Extract the [x, y] coordinate from the center of the cell holding the provided text.  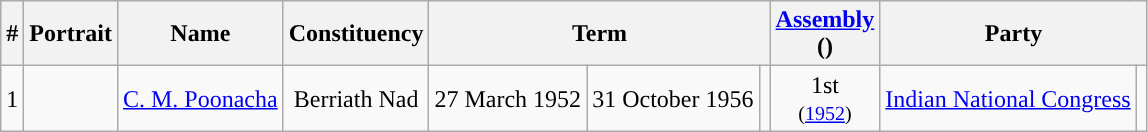
Constituency [356, 34]
Indian National Congress [1008, 98]
Portrait [71, 34]
C. M. Poonacha [200, 98]
31 October 1956 [673, 98]
Assembly() [825, 34]
1st(1952) [825, 98]
27 March 1952 [508, 98]
Term [600, 34]
Name [200, 34]
1 [12, 98]
Berriath Nad [356, 98]
# [12, 34]
Party [1014, 34]
